Detect which cell encompasses the target text, then output its (x, y) center coordinate. 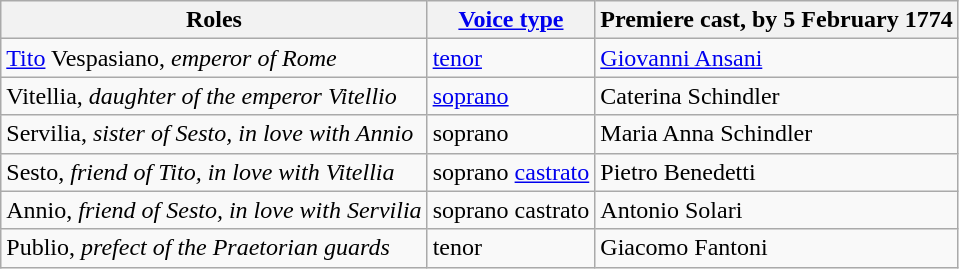
Sesto, friend of Tito, in love with Vitellia (214, 172)
Roles (214, 20)
Pietro Benedetti (776, 172)
Caterina Schindler (776, 96)
Maria Anna Schindler (776, 134)
Vitellia, daughter of the emperor Vitellio (214, 96)
Premiere cast, by 5 February 1774 (776, 20)
Annio, friend of Sesto, in love with Servilia (214, 210)
Giovanni Ansani (776, 58)
Tito Vespasiano, emperor of Rome (214, 58)
Voice type (511, 20)
Publio, prefect of the Praetorian guards (214, 248)
Antonio Solari (776, 210)
Giacomo Fantoni (776, 248)
Servilia, sister of Sesto, in love with Annio (214, 134)
